Output the (x, y) coordinate of the center of the cell containing the given text.  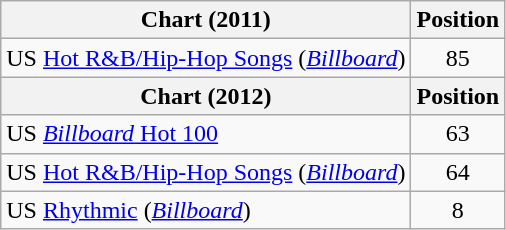
US Billboard Hot 100 (206, 134)
8 (458, 210)
85 (458, 58)
Chart (2012) (206, 96)
Chart (2011) (206, 20)
US Rhythmic (Billboard) (206, 210)
63 (458, 134)
64 (458, 172)
